Scan for the cell matching the given text and deliver its (x, y) coordinate at center. 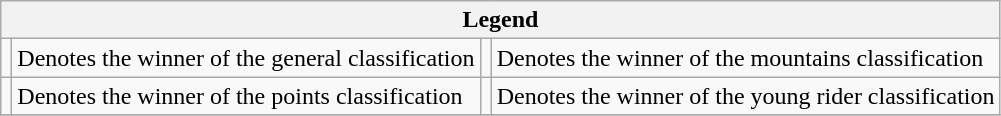
Denotes the winner of the general classification (246, 58)
Legend (500, 20)
Denotes the winner of the mountains classification (746, 58)
Denotes the winner of the young rider classification (746, 96)
Denotes the winner of the points classification (246, 96)
